From the cell containing the given text, extract its center point as [X, Y] coordinate. 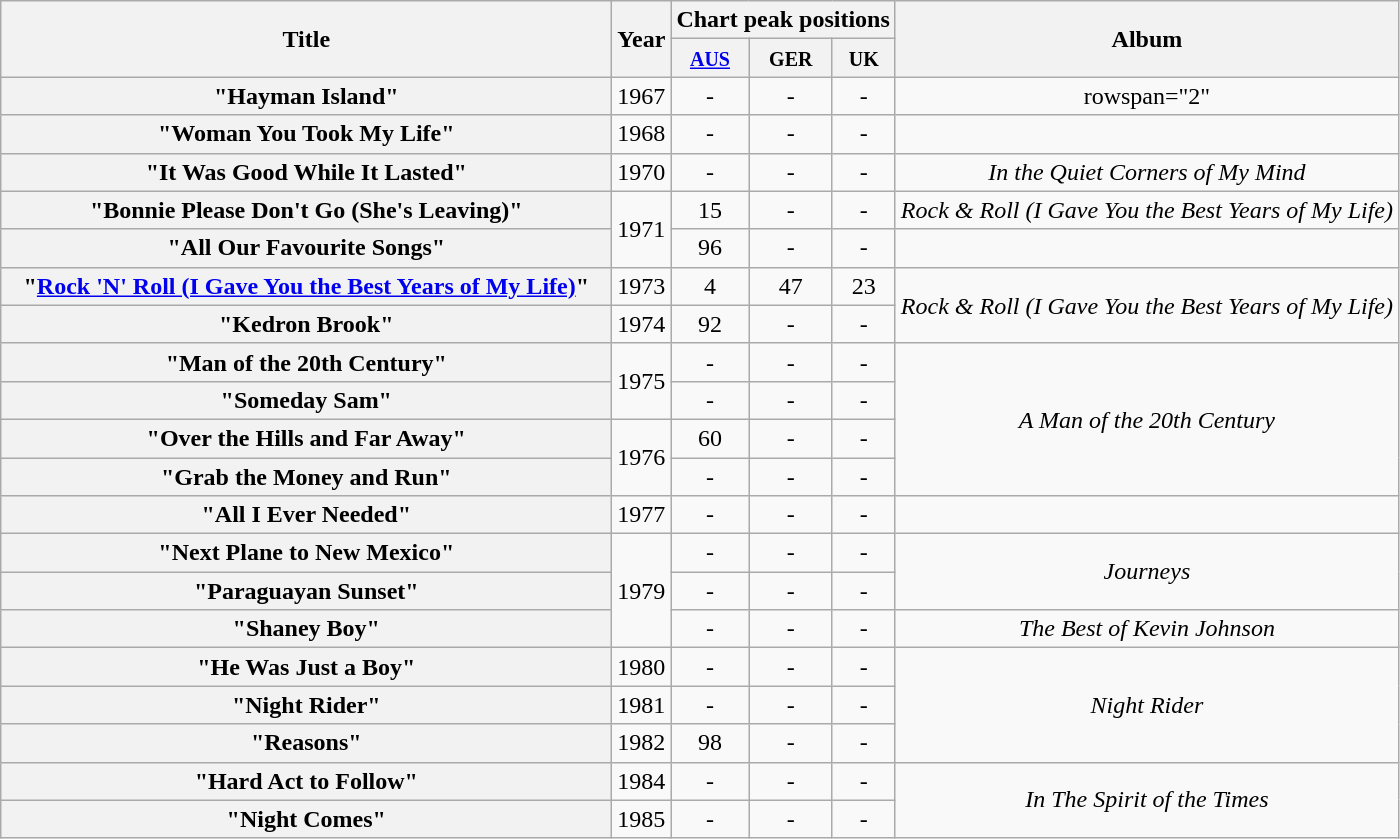
In The Spirit of the Times [1146, 800]
1982 [642, 743]
"Reasons" [306, 743]
GER [790, 58]
"Night Comes" [306, 819]
1971 [642, 229]
Year [642, 39]
1968 [642, 134]
"Over the Hills and Far Away" [306, 438]
"Someday Sam" [306, 400]
"Kedron Brook" [306, 324]
AUS [710, 58]
The Best of Kevin Johnson [1146, 629]
"Rock 'N' Roll (I Gave You the Best Years of My Life)" [306, 286]
"Next Plane to New Mexico" [306, 553]
Chart peak positions [783, 20]
1980 [642, 667]
1984 [642, 781]
47 [790, 286]
"All I Ever Needed" [306, 515]
92 [710, 324]
Album [1146, 39]
1977 [642, 515]
"Woman You Took My Life" [306, 134]
23 [864, 286]
1970 [642, 172]
1974 [642, 324]
Night Rider [1146, 705]
96 [710, 248]
Title [306, 39]
15 [710, 210]
"Paraguayan Sunset" [306, 591]
1976 [642, 457]
98 [710, 743]
"Shaney Boy" [306, 629]
"All Our Favourite Songs" [306, 248]
A Man of the 20th Century [1146, 419]
In the Quiet Corners of My Mind [1146, 172]
1973 [642, 286]
1967 [642, 96]
"Night Rider" [306, 705]
"Hard Act to Follow" [306, 781]
1985 [642, 819]
1975 [642, 381]
Journeys [1146, 572]
"Grab the Money and Run" [306, 477]
60 [710, 438]
"He Was Just a Boy" [306, 667]
UK [864, 58]
4 [710, 286]
1979 [642, 591]
1981 [642, 705]
"Hayman Island" [306, 96]
rowspan="2" [1146, 96]
"Bonnie Please Don't Go (She's Leaving)" [306, 210]
"It Was Good While It Lasted" [306, 172]
"Man of the 20th Century" [306, 362]
